Pinpoint the cell where the given text exists, returning its [X, Y] midpoint coordinate. 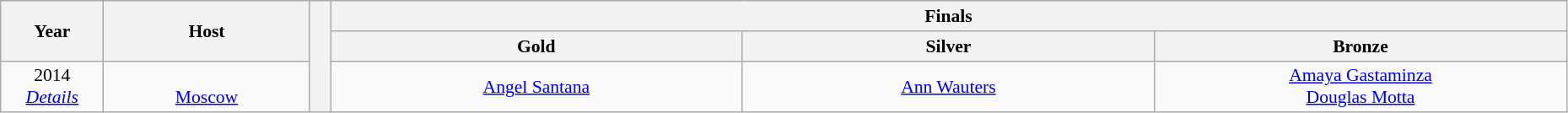
Year [52, 30]
Amaya Gastaminza Douglas Motta [1361, 86]
Moscow [207, 86]
Ann Wauters [948, 86]
Silver [948, 46]
Gold [536, 46]
2014Details [52, 86]
Host [207, 30]
Angel Santana [536, 86]
Bronze [1361, 46]
Finals [949, 16]
